Locate the cell with the specified text and output its (X, Y) center coordinate. 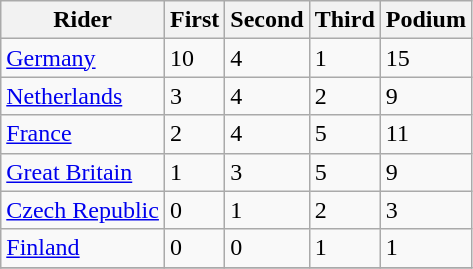
Second (267, 20)
Netherlands (83, 96)
First (194, 20)
10 (194, 58)
France (83, 134)
Rider (83, 20)
15 (426, 58)
Great Britain (83, 172)
Germany (83, 58)
Finland (83, 248)
Podium (426, 20)
11 (426, 134)
Third (344, 20)
Czech Republic (83, 210)
